Return [X, Y] of the center of cell containing provided text 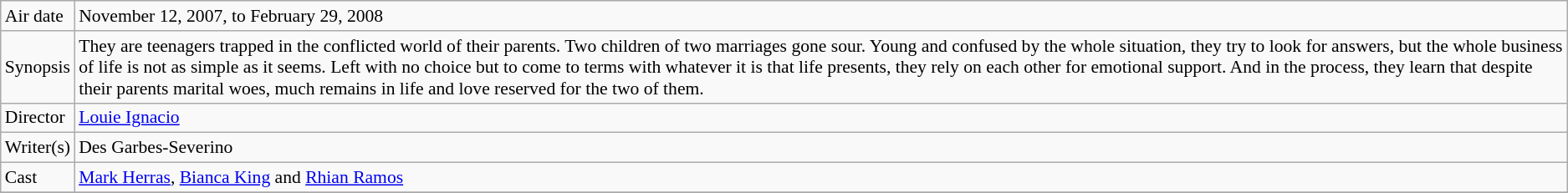
Cast [38, 178]
Des Garbes-Severino [821, 148]
Director [38, 118]
November 12, 2007, to February 29, 2008 [821, 16]
Air date [38, 16]
Louie Ignacio [821, 118]
Synopsis [38, 67]
Mark Herras, Bianca King and Rhian Ramos [821, 178]
Writer(s) [38, 148]
